Return (x, y) of the center of cell containing provided text 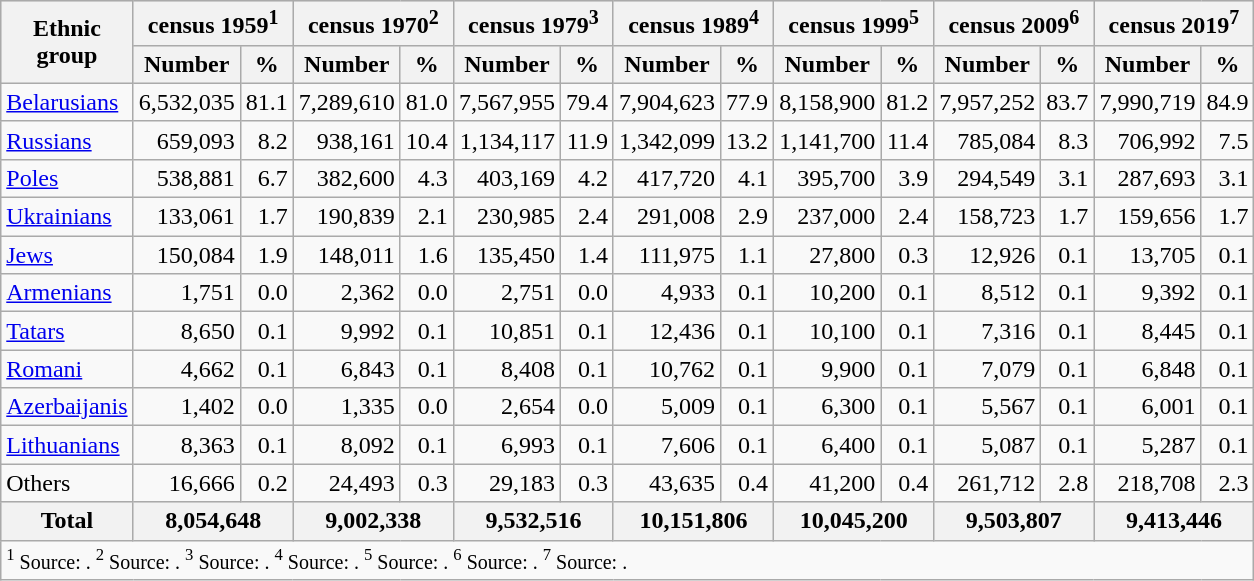
7,567,955 (506, 102)
2,751 (506, 293)
417,720 (666, 178)
135,450 (506, 255)
24,493 (346, 483)
8,092 (346, 445)
261,712 (988, 483)
158,723 (988, 217)
8,512 (988, 293)
43,635 (666, 483)
2,362 (346, 293)
Russians (67, 140)
287,693 (1148, 178)
census 19793 (533, 24)
2.1 (426, 217)
1,134,117 (506, 140)
1 Source: . 2 Source: . 3 Source: . 4 Source: . 5 Source: . 6 Source: . 7 Source: . (628, 560)
13,705 (1148, 255)
538,881 (186, 178)
3.9 (908, 178)
29,183 (506, 483)
8,054,648 (213, 521)
1.1 (748, 255)
8,363 (186, 445)
6,993 (506, 445)
79.4 (586, 102)
9,503,807 (1014, 521)
7,990,719 (1148, 102)
5,009 (666, 407)
8,158,900 (828, 102)
84.9 (1228, 102)
150,084 (186, 255)
9,900 (828, 369)
10,045,200 (854, 521)
395,700 (828, 178)
1.4 (586, 255)
Poles (67, 178)
10.4 (426, 140)
382,600 (346, 178)
Armenians (67, 293)
8.3 (1068, 140)
census 20197 (1174, 24)
census 19702 (373, 24)
Total (67, 521)
Ukrainians (67, 217)
10,851 (506, 331)
Ethnicgroup (67, 42)
11.9 (586, 140)
81.2 (908, 102)
11.4 (908, 140)
7,289,610 (346, 102)
1.9 (266, 255)
4.3 (426, 178)
6,400 (828, 445)
148,011 (346, 255)
4,933 (666, 293)
230,985 (506, 217)
1,751 (186, 293)
133,061 (186, 217)
706,992 (1148, 140)
10,100 (828, 331)
8,650 (186, 331)
6,843 (346, 369)
6,001 (1148, 407)
294,549 (988, 178)
237,000 (828, 217)
4,662 (186, 369)
census 19591 (213, 24)
12,436 (666, 331)
Azerbaijanis (67, 407)
5,567 (988, 407)
8,445 (1148, 331)
291,008 (666, 217)
13.2 (748, 140)
111,975 (666, 255)
785,084 (988, 140)
10,762 (666, 369)
7,904,623 (666, 102)
9,002,338 (373, 521)
218,708 (1148, 483)
8,408 (506, 369)
10,151,806 (693, 521)
1,342,099 (666, 140)
403,169 (506, 178)
census 20096 (1014, 24)
7,606 (666, 445)
659,093 (186, 140)
8.2 (266, 140)
7.5 (1228, 140)
9,992 (346, 331)
10,200 (828, 293)
83.7 (1068, 102)
81.1 (266, 102)
9,392 (1148, 293)
7,316 (988, 331)
4.1 (748, 178)
1.6 (426, 255)
81.0 (426, 102)
77.9 (748, 102)
4.2 (586, 178)
1,335 (346, 407)
2.3 (1228, 483)
6.7 (266, 178)
159,656 (1148, 217)
Jews (67, 255)
Tatars (67, 331)
7,079 (988, 369)
6,848 (1148, 369)
Romani (67, 369)
5,287 (1148, 445)
census 19995 (854, 24)
41,200 (828, 483)
16,666 (186, 483)
Others (67, 483)
6,532,035 (186, 102)
1,402 (186, 407)
5,087 (988, 445)
1,141,700 (828, 140)
6,300 (828, 407)
2.9 (748, 217)
0.2 (266, 483)
census 19894 (693, 24)
9,413,446 (1174, 521)
2.8 (1068, 483)
2,654 (506, 407)
Belarusians (67, 102)
Lithuanians (67, 445)
9,532,516 (533, 521)
938,161 (346, 140)
12,926 (988, 255)
190,839 (346, 217)
27,800 (828, 255)
7,957,252 (988, 102)
